Determine the (X, Y) coordinate at the center of the cell enclosing the given text.  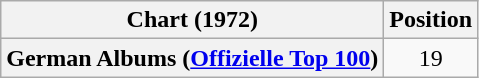
German Albums (Offizielle Top 100) (192, 58)
Position (431, 20)
Chart (1972) (192, 20)
19 (431, 58)
